Return (X, Y) of the center of cell containing provided text 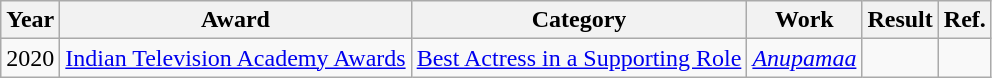
Award (236, 20)
Work (804, 20)
2020 (30, 58)
Ref. (964, 20)
Anupamaa (804, 58)
Indian Television Academy Awards (236, 58)
Year (30, 20)
Result (900, 20)
Best Actress in a Supporting Role (579, 58)
Category (579, 20)
